Provide the (X, Y) coordinate of the cell's center where the given text is located.  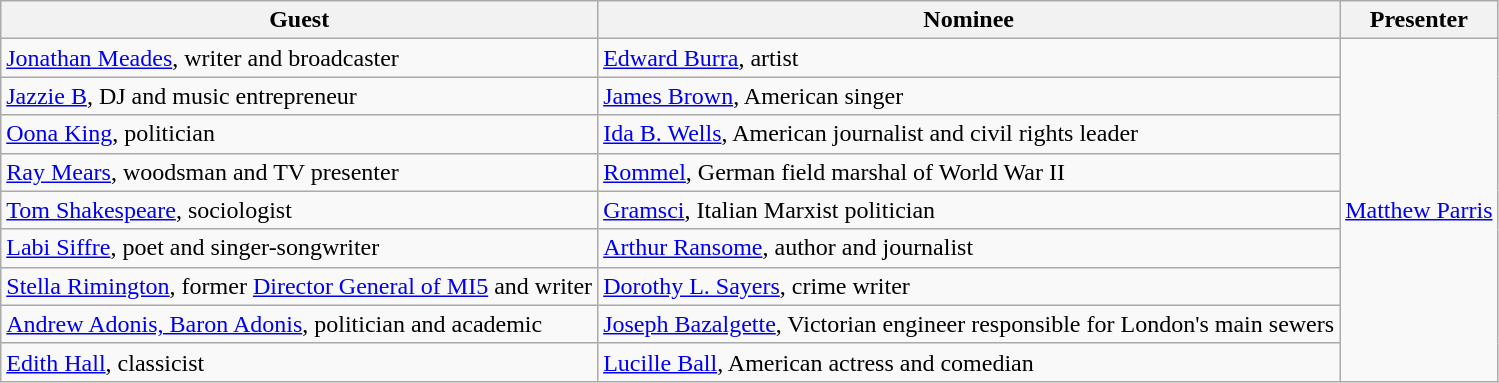
Ray Mears, woodsman and TV presenter (300, 172)
Tom Shakespeare, sociologist (300, 210)
Jazzie B, DJ and music entrepreneur (300, 96)
Matthew Parris (1419, 210)
Edith Hall, classicist (300, 362)
Guest (300, 20)
Edward Burra, artist (969, 58)
Arthur Ransome, author and journalist (969, 248)
Ida B. Wells, American journalist and civil rights leader (969, 134)
Labi Siffre, poet and singer-songwriter (300, 248)
Lucille Ball, American actress and comedian (969, 362)
Joseph Bazalgette, Victorian engineer responsible for London's main sewers (969, 324)
Nominee (969, 20)
Oona King, politician (300, 134)
James Brown, American singer (969, 96)
Rommel, German field marshal of World War II (969, 172)
Jonathan Meades, writer and broadcaster (300, 58)
Presenter (1419, 20)
Dorothy L. Sayers, crime writer (969, 286)
Stella Rimington, former Director General of MI5 and writer (300, 286)
Gramsci, Italian Marxist politician (969, 210)
Andrew Adonis, Baron Adonis, politician and academic (300, 324)
